For the text-containing cell, return its midpoint in [X, Y] coordinate format. 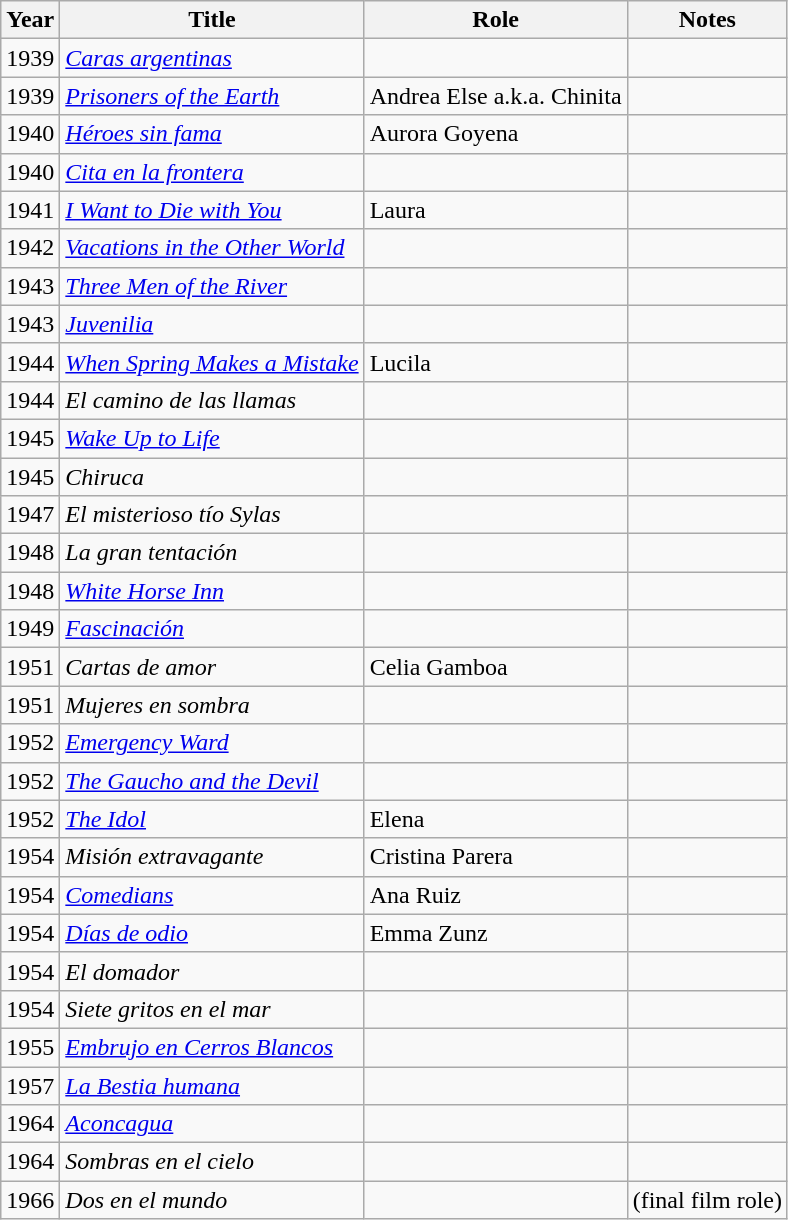
La gran tentación [212, 553]
Chiruca [212, 477]
Prisoners of the Earth [212, 96]
La Bestia humana [212, 1085]
Elena [496, 819]
El camino de las llamas [212, 400]
Cartas de amor [212, 667]
Lucila [496, 362]
1949 [30, 629]
Andrea Else a.k.a. Chinita [496, 96]
1957 [30, 1085]
Ana Ruiz [496, 895]
Siete gritos en el mar [212, 1009]
Dos en el mundo [212, 1200]
Cita en la frontera [212, 172]
White Horse Inn [212, 591]
Aconcagua [212, 1124]
Héroes sin fama [212, 134]
The Idol [212, 819]
El misterioso tío Sylas [212, 515]
1947 [30, 515]
Emma Zunz [496, 933]
Celia Gamboa [496, 667]
I Want to Die with You [212, 210]
Caras argentinas [212, 58]
Role [496, 20]
Misión extravagante [212, 857]
Notes [707, 20]
Juvenilia [212, 324]
Sombras en el cielo [212, 1162]
Fascinación [212, 629]
1942 [30, 248]
Embrujo en Cerros Blancos [212, 1047]
When Spring Makes a Mistake [212, 362]
Comedians [212, 895]
The Gaucho and the Devil [212, 781]
Year [30, 20]
El domador [212, 971]
Cristina Parera [496, 857]
Wake Up to Life [212, 438]
1966 [30, 1200]
Emergency Ward [212, 743]
Laura [496, 210]
Three Men of the River [212, 286]
Title [212, 20]
Vacations in the Other World [212, 248]
(final film role) [707, 1200]
Aurora Goyena [496, 134]
Mujeres en sombra [212, 705]
1941 [30, 210]
1955 [30, 1047]
Días de odio [212, 933]
